Locate the cell with the specified text and output its [x, y] center coordinate. 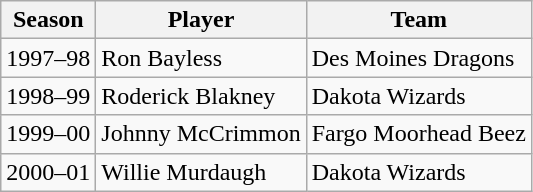
Fargo Moorhead Beez [418, 134]
Roderick Blakney [201, 96]
Team [418, 20]
Season [48, 20]
1999–00 [48, 134]
2000–01 [48, 172]
Ron Bayless [201, 58]
Johnny McCrimmon [201, 134]
1997–98 [48, 58]
Des Moines Dragons [418, 58]
Player [201, 20]
Willie Murdaugh [201, 172]
1998–99 [48, 96]
